Identify which cell holds the provided text, then report its [x, y] central coordinate. 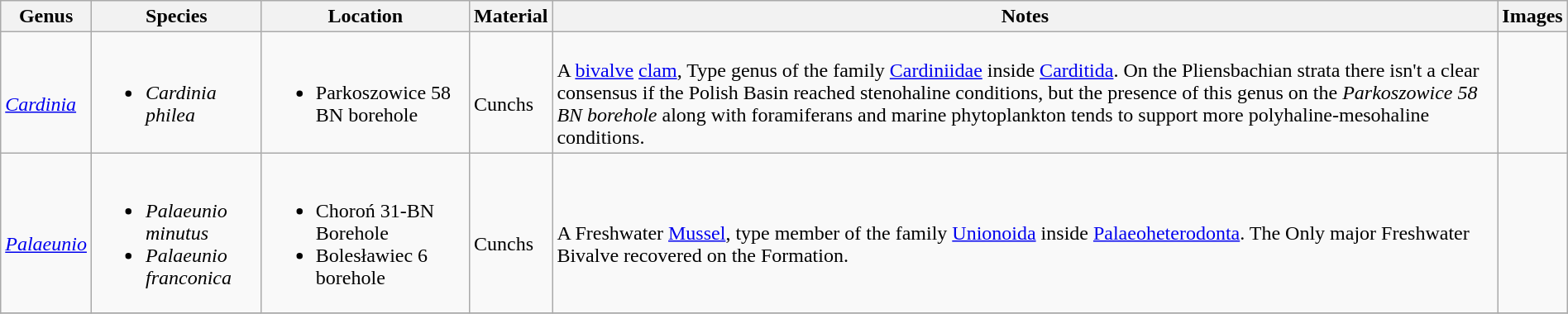
Location [366, 17]
Genus [46, 17]
Parkoszowice 58 BN borehole [366, 93]
Images [1532, 17]
Cardinia [46, 93]
Choroń 31-BN BoreholeBolesławiec 6 borehole [366, 233]
Palaeunio [46, 233]
Notes [1025, 17]
Palaeunio minutusPalaeunio franconica [176, 233]
Species [176, 17]
Material [510, 17]
Cardinia philea [176, 93]
A Freshwater Mussel, type member of the family Unionoida inside Palaeoheterodonta. The Only major Freshwater Bivalve recovered on the Formation. [1025, 233]
